For the text-containing cell, return its midpoint in [X, Y] coordinate format. 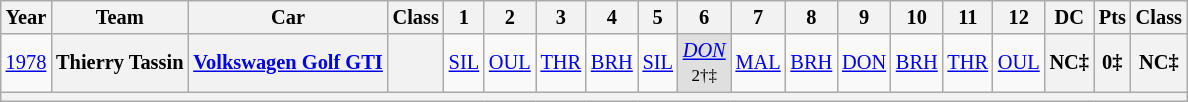
9 [864, 17]
3 [561, 17]
MAL [758, 63]
DC [1070, 17]
7 [758, 17]
8 [812, 17]
1 [464, 17]
6 [704, 17]
Volkswagen Golf GTI [288, 63]
Team [120, 17]
10 [917, 17]
5 [658, 17]
0‡ [1112, 63]
DON [864, 63]
4 [612, 17]
Thierry Tassin [120, 63]
2 [510, 17]
Year [26, 17]
Pts [1112, 17]
Car [288, 17]
DON2†‡ [704, 63]
11 [968, 17]
12 [1019, 17]
1978 [26, 63]
